Search for the cell housing the specified text and yield its [x, y] center coordinate. 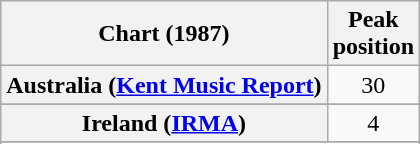
Ireland (IRMA) [164, 123]
4 [373, 123]
30 [373, 85]
Australia (Kent Music Report) [164, 85]
Peakposition [373, 34]
Chart (1987) [164, 34]
